Provide the [X, Y] coordinate of the cell's center where the given text is located.  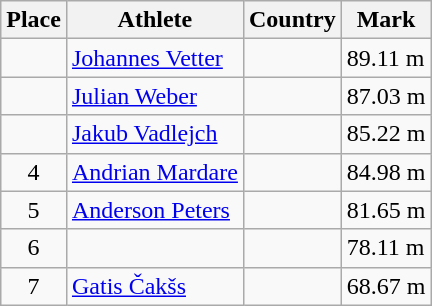
6 [34, 248]
Athlete [154, 20]
Country [292, 20]
Anderson Peters [154, 210]
Julian Weber [154, 96]
Andrian Mardare [154, 172]
89.11 m [386, 58]
81.65 m [386, 210]
68.67 m [386, 286]
85.22 m [386, 134]
Jakub Vadlejch [154, 134]
Place [34, 20]
Mark [386, 20]
5 [34, 210]
4 [34, 172]
Johannes Vetter [154, 58]
78.11 m [386, 248]
7 [34, 286]
Gatis Čakšs [154, 286]
87.03 m [386, 96]
84.98 m [386, 172]
